Search for the cell housing the specified text and yield its (X, Y) center coordinate. 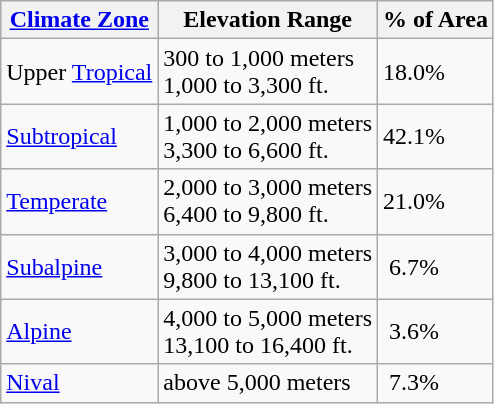
Subalpine (80, 266)
% of Area (436, 20)
300 to 1,000 meters1,000 to 3,300 ft. (268, 72)
1,000 to 2,000 meters3,300 to 6,600 ft. (268, 136)
Nival (80, 383)
21.0% (436, 202)
3,000 to 4,000 meters9,800 to 13,100 ft. (268, 266)
Climate Zone (80, 20)
2,000 to 3,000 meters6,400 to 9,800 ft. (268, 202)
Upper Tropical (80, 72)
Subtropical (80, 136)
7.3% (436, 383)
6.7% (436, 266)
Temperate (80, 202)
Elevation Range (268, 20)
above 5,000 meters (268, 383)
3.6% (436, 332)
18.0% (436, 72)
Alpine (80, 332)
4,000 to 5,000 meters13,100 to 16,400 ft. (268, 332)
42.1% (436, 136)
